Return (X, Y) of the center of cell containing provided text 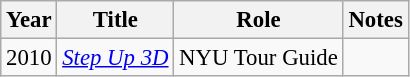
Year (29, 20)
Notes (376, 20)
NYU Tour Guide (258, 58)
2010 (29, 58)
Role (258, 20)
Title (116, 20)
Step Up 3D (116, 58)
